Capture the cell that displays the provided text and extract its [x, y] central coordinate. 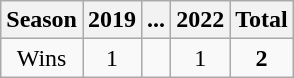
2 [262, 58]
Total [262, 20]
... [156, 20]
Season [42, 20]
Wins [42, 58]
2022 [200, 20]
2019 [112, 20]
